Detect which cell encompasses the target text, then output its (X, Y) center coordinate. 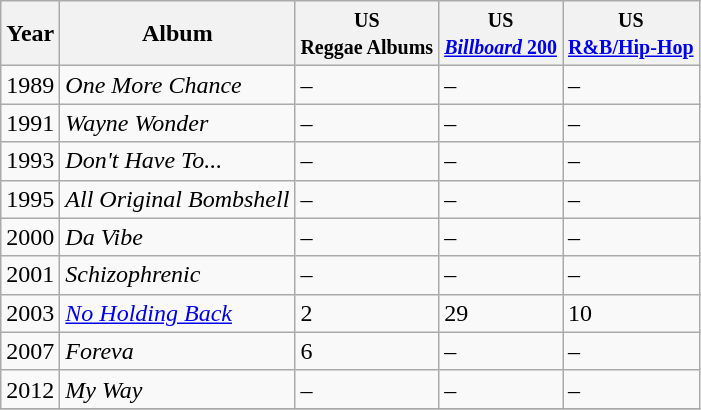
10 (630, 313)
2003 (30, 313)
All Original Bombshell (178, 199)
Wayne Wonder (178, 123)
1991 (30, 123)
USReggae Albums (367, 34)
No Holding Back (178, 313)
1995 (30, 199)
Schizophrenic (178, 275)
29 (501, 313)
One More Chance (178, 85)
USBillboard 200 (501, 34)
USR&B/Hip-Hop (630, 34)
6 (367, 351)
2001 (30, 275)
My Way (178, 389)
Foreva (178, 351)
2012 (30, 389)
2000 (30, 237)
1993 (30, 161)
Year (30, 34)
Da Vibe (178, 237)
Album (178, 34)
1989 (30, 85)
Don't Have To... (178, 161)
2007 (30, 351)
2 (367, 313)
